Return the [X, Y] coordinate for the center point of the cell that contains the specified text.  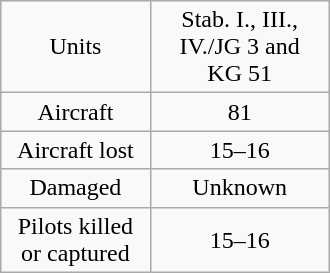
Aircraft [76, 112]
Damaged [76, 188]
Aircraft lost [76, 150]
Units [76, 47]
81 [240, 112]
Stab. I., III., IV./JG 3 and KG 51 [240, 47]
Unknown [240, 188]
Pilots killed or captured [76, 240]
